Output the (x, y) coordinate of the center of the cell containing the given text.  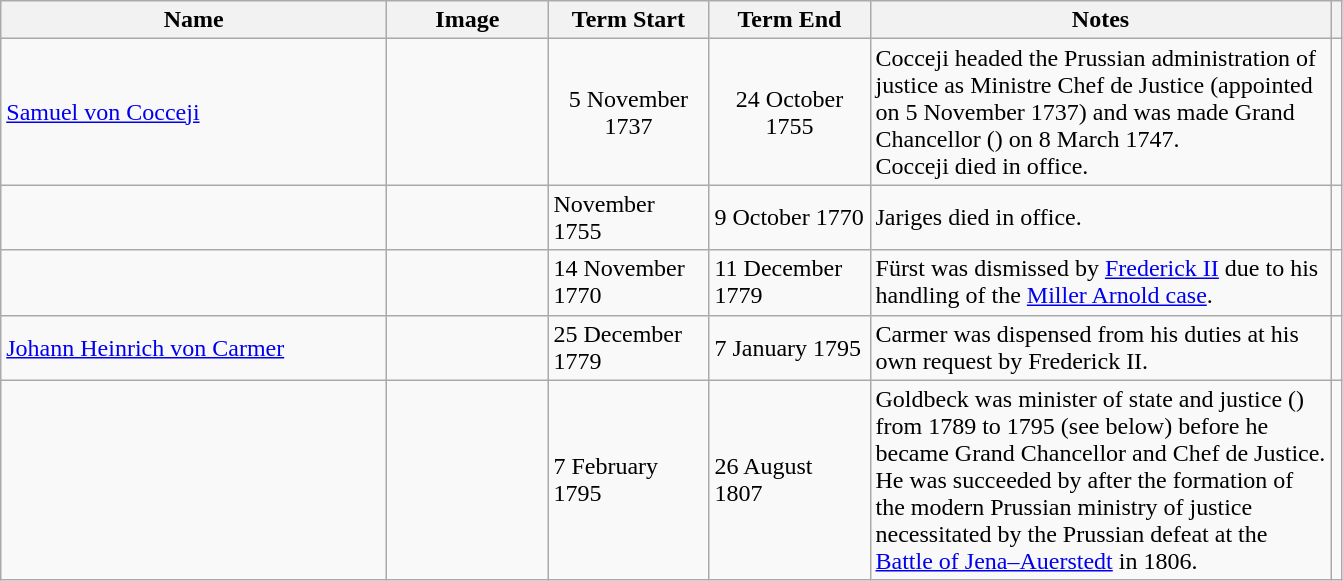
Notes (1100, 20)
Carmer was dispensed from his duties at his own request by Frederick II. (1100, 348)
9 October 1770 (790, 218)
7 February 1795 (628, 480)
Term Start (628, 20)
Johann Heinrich von Carmer (194, 348)
24 October 1755 (790, 112)
Fürst was dismissed by Frederick II due to his handling of the Miller Arnold case. (1100, 282)
5 November 1737 (628, 112)
7 January 1795 (790, 348)
26 August 1807 (790, 480)
Image (468, 20)
11 December 1779 (790, 282)
25 December 1779 (628, 348)
November 1755 (628, 218)
Name (194, 20)
Term End (790, 20)
Samuel von Cocceji (194, 112)
14 November 1770 (628, 282)
Jariges died in office. (1100, 218)
